Provide the [X, Y] coordinate of the cell's center where the given text is located.  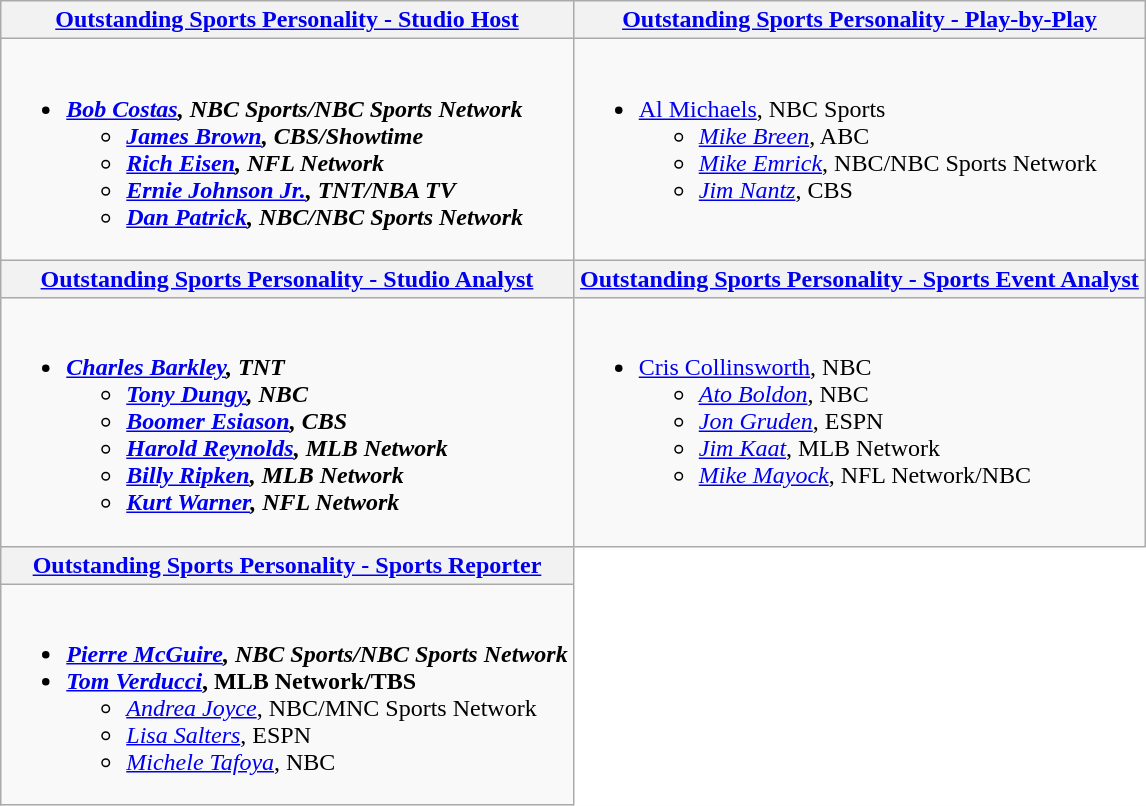
Outstanding Sports Personality - Sports Event Analyst [859, 279]
Pierre McGuire, NBC Sports/NBC Sports NetworkTom Verducci, MLB Network/TBSAndrea Joyce, NBC/MNC Sports NetworkLisa Salters, ESPNMichele Tafoya, NBC [287, 694]
Outstanding Sports Personality - Sports Reporter [287, 565]
Cris Collinsworth, NBCAto Boldon, NBCJon Gruden, ESPNJim Kaat, MLB NetworkMike Mayock, NFL Network/NBC [859, 422]
Charles Barkley, TNTTony Dungy, NBCBoomer Esiason, CBSHarold Reynolds, MLB NetworkBilly Ripken, MLB NetworkKurt Warner, NFL Network [287, 422]
Al Michaels, NBC SportsMike Breen, ABCMike Emrick, NBC/NBC Sports NetworkJim Nantz, CBS [859, 150]
Outstanding Sports Personality - Play-by-Play [859, 20]
Outstanding Sports Personality - Studio Host [287, 20]
Outstanding Sports Personality - Studio Analyst [287, 279]
